Provide the (x, y) coordinate of the cell's center where the given text is located.  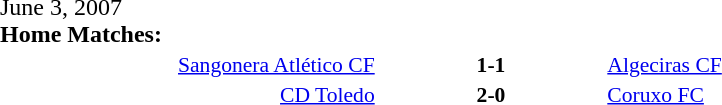
1-1 (492, 64)
